Locate the cell with the specified text and output its [x, y] center coordinate. 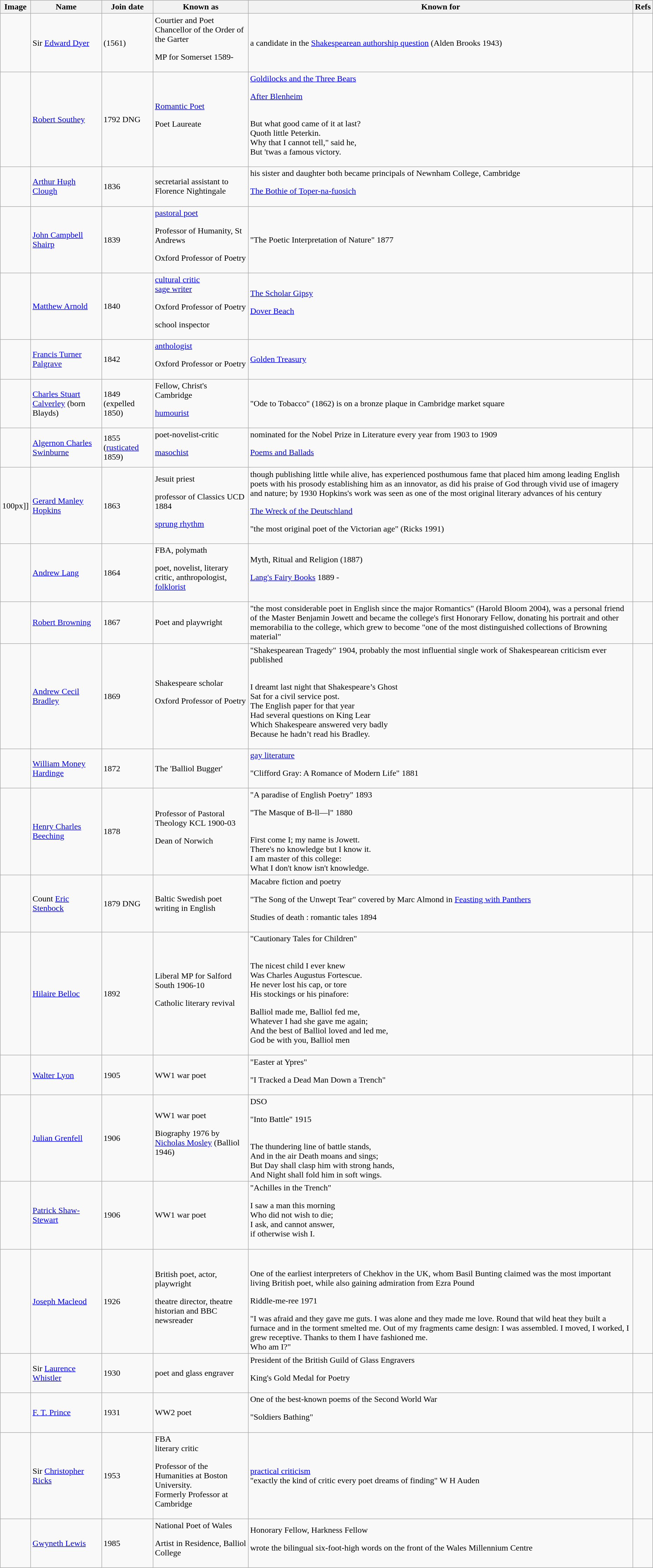
F. T. Prince [66, 1413]
poet and glass engraver [201, 1373]
1869 [127, 696]
Refs [643, 7]
Honorary Fellow, Harkness Fellow wrote the bilingual six-foot-high words on the front of the Wales Millennium Centre [441, 1543]
Gwyneth Lewis [66, 1543]
1863 [127, 505]
Golden Treasury [441, 359]
WW1 war poetBiography 1976 by Nicholas Mosley (Balliol 1946) [201, 1138]
Shakespeare scholarOxford Professor of Poetry [201, 696]
Joseph Macleod [66, 1301]
Poet and playwright [201, 623]
Hilaire Belloc [66, 994]
Algernon Charles Swinburne [66, 447]
1867 [127, 623]
1855 (rusticated 1859) [127, 447]
One of the best-known poems of the Second World War"Soldiers Bathing" [441, 1413]
1985 [127, 1543]
1836 [127, 186]
Liberal MP for Salford South 1906-10Catholic literary revival [201, 994]
Henry Charles Beeching [66, 832]
1931 [127, 1413]
The Scholar GipsyDover Beach [441, 306]
WW2 poet [201, 1413]
John Campbell Shairp [66, 239]
1879 DNG [127, 904]
poet-novelist-criticmasochist [201, 447]
1953 [127, 1476]
Professor of Pastoral Theology KCL 1900-03Dean of Norwich [201, 832]
Fellow, Christ's Cambridgehumourist [201, 403]
(1561) [127, 43]
Known as [201, 7]
1892 [127, 994]
1905 [127, 1075]
Baltic Swedish poet writing in English [201, 904]
Image [15, 7]
nominated for the Nobel Prize in Literature every year from 1903 to 1909Poems and Ballads [441, 447]
gay literature"Clifford Gray: A Romance of Modern Life" 1881 [441, 768]
Robert Browning [66, 623]
1840 [127, 306]
1842 [127, 359]
1926 [127, 1301]
anthologistOxford Professor or Poetry [201, 359]
1872 [127, 768]
Jesuit priestprofessor of Classics UCD 1884sprung rhythm [201, 505]
Sir Edward Dyer [66, 43]
Arthur Hugh Clough [66, 186]
1849 (expelled 1850) [127, 403]
Name [66, 7]
1839 [127, 239]
"Achilles in the Trench" I saw a man this morning Who did not wish to die; I ask, and cannot answer, if otherwise wish I. [441, 1215]
Francis Turner Palgrave [66, 359]
Walter Lyon [66, 1075]
Robert Southey [66, 119]
1864 [127, 572]
1792 DNG [127, 119]
FBAliterary criticProfessor of the Humanities at Boston University.Formerly Professor at Cambridge [201, 1476]
Gerard Manley Hopkins [66, 505]
Julian Grenfell [66, 1138]
FBA, polymathpoet, novelist, literary critic, anthropologist, folklorist [201, 572]
pastoral poetProfessor of Humanity, St AndrewsOxford Professor of Poetry [201, 239]
secretarial assistant to Florence Nightingale [201, 186]
Andrew Cecil Bradley [66, 696]
Count Eric Stenbock [66, 904]
a candidate in the Shakespearean authorship question (Alden Brooks 1943) [441, 43]
Matthew Arnold [66, 306]
100px]] [15, 505]
"Easter at Ypres""I Tracked a Dead Man Down a Trench" [441, 1075]
Known for [441, 7]
National Poet of WalesArtist in Residence, Balliol College [201, 1543]
Andrew Lang [66, 572]
"The Poetic Interpretation of Nature" 1877 [441, 239]
practical criticism"exactly the kind of critic every poet dreams of finding" W H Auden [441, 1476]
President of the British Guild of Glass EngraversKing's Gold Medal for Poetry [441, 1373]
The 'Balliol Bugger' [201, 768]
British poet, actor, playwrighttheatre director, theatre historian and BBC newsreader [201, 1301]
Myth, Ritual and Religion (1887) Lang's Fairy Books 1889 - [441, 572]
Sir Christopher Ricks [66, 1476]
Macabre fiction and poetry"The Song of the Unwept Tear" covered by Marc Almond in Feasting with PanthersStudies of death : romantic tales 1894 [441, 904]
William Money Hardinge [66, 768]
"Ode to Tobacco" (1862) is on a bronze plaque in Cambridge market square [441, 403]
Join date [127, 7]
his sister and daughter both became principals of Newnham College, CambridgeThe Bothie of Toper-na-fuosich [441, 186]
Sir Laurence Whistler [66, 1373]
cultural criticsage writerOxford Professor of Poetryschool inspector [201, 306]
1878 [127, 832]
Courtier and Poet Chancellor of the Order of the GarterMP for Somerset 1589- [201, 43]
Charles Stuart Calverley (born Blayds) [66, 403]
Patrick Shaw-Stewart [66, 1215]
1930 [127, 1373]
Romantic PoetPoet Laureate [201, 119]
